Output the [x, y] coordinate of the center of the cell containing the given text.  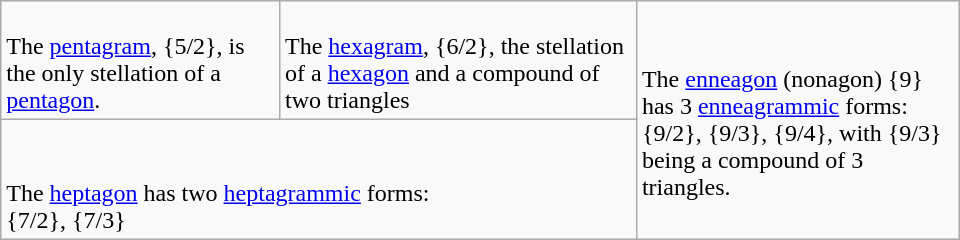
The heptagon has two heptagrammic forms:{7/2}, {7/3} [319, 180]
The hexagram, {6/2}, the stellation of a hexagon and a compound of two triangles [458, 60]
The enneagon (nonagon) {9} has 3 enneagrammic forms:{9/2}, {9/3}, {9/4}, with {9/3} being a compound of 3 triangles. [798, 120]
The pentagram, {5/2}, is the only stellation of a pentagon. [140, 60]
